Detect which cell encompasses the target text, then output its (X, Y) center coordinate. 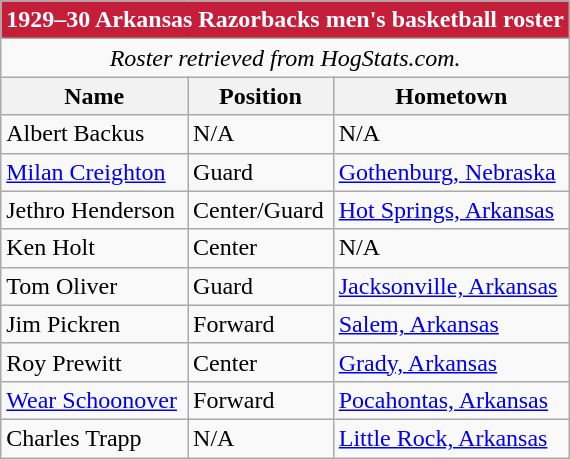
Salem, Arkansas (451, 324)
Jacksonville, Arkansas (451, 286)
Gothenburg, Nebraska (451, 172)
Jim Pickren (94, 324)
Roster retrieved from HogStats.com. (286, 58)
Center/Guard (261, 210)
Roy Prewitt (94, 362)
1929–30 Arkansas Razorbacks men's basketball roster (286, 20)
Name (94, 96)
Pocahontas, Arkansas (451, 400)
Tom Oliver (94, 286)
Milan Creighton (94, 172)
Position (261, 96)
Jethro Henderson (94, 210)
Wear Schoonover (94, 400)
Albert Backus (94, 134)
Ken Holt (94, 248)
Charles Trapp (94, 438)
Hot Springs, Arkansas (451, 210)
Hometown (451, 96)
Little Rock, Arkansas (451, 438)
Grady, Arkansas (451, 362)
